Extract the [X, Y] coordinate from the center of the cell holding the provided text.  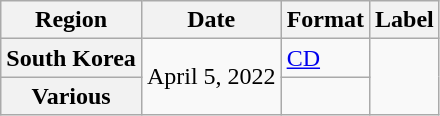
South Korea [72, 58]
April 5, 2022 [211, 77]
Region [72, 20]
Date [211, 20]
Format [325, 20]
Label [404, 20]
Various [72, 96]
CD [325, 58]
